Capture the cell that displays the provided text and extract its [X, Y] central coordinate. 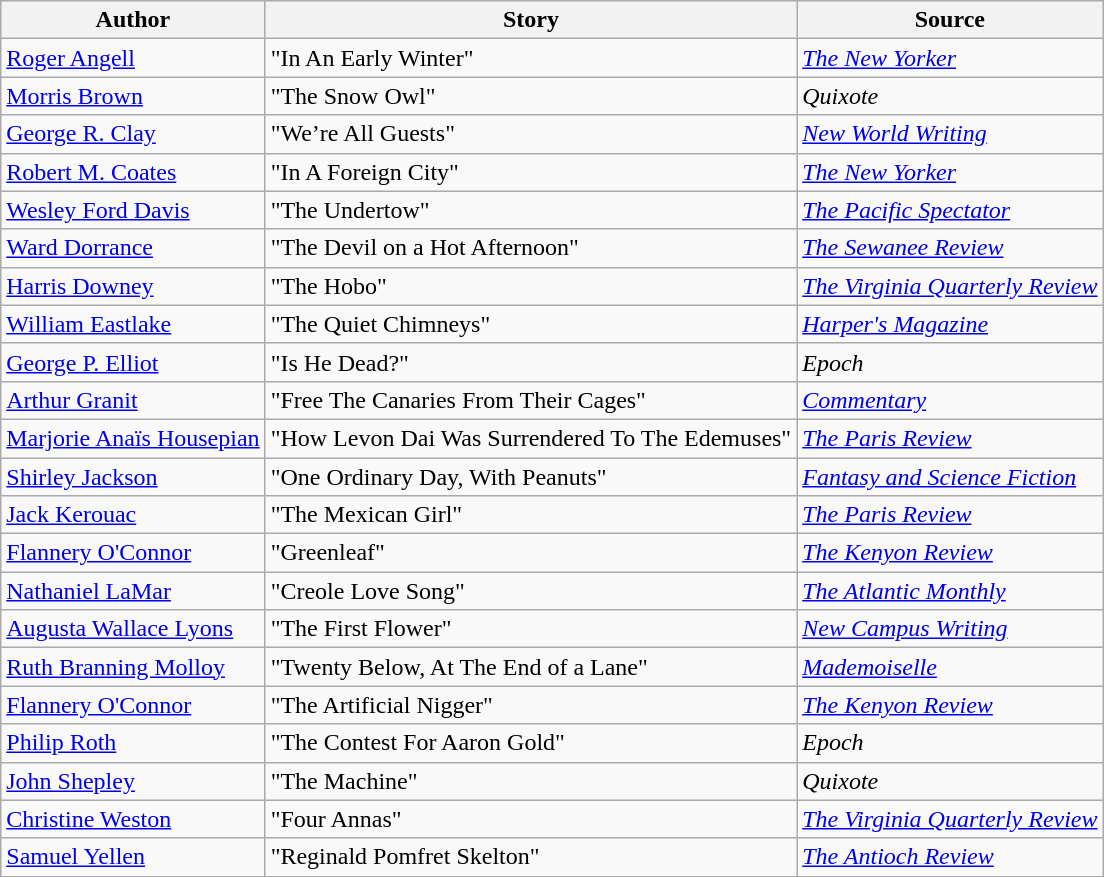
Philip Roth [133, 743]
"The Snow Owl" [531, 96]
Shirley Jackson [133, 477]
"The Undertow" [531, 210]
"Is He Dead?" [531, 362]
Source [950, 20]
The Sewanee Review [950, 248]
"One Ordinary Day, With Peanuts" [531, 477]
New World Writing [950, 134]
The Atlantic Monthly [950, 591]
"Creole Love Song" [531, 591]
Samuel Yellen [133, 857]
Ruth Branning Molloy [133, 667]
Author [133, 20]
Ward Dorrance [133, 248]
"The First Flower" [531, 629]
"The Quiet Chimneys" [531, 324]
Commentary [950, 400]
"Four Annas" [531, 819]
John Shepley [133, 781]
Christine Weston [133, 819]
Jack Kerouac [133, 515]
"Free The Canaries From Their Cages" [531, 400]
George P. Elliot [133, 362]
"In A Foreign City" [531, 172]
Story [531, 20]
The Antioch Review [950, 857]
Harper's Magazine [950, 324]
The Pacific Spectator [950, 210]
"The Devil on a Hot Afternoon" [531, 248]
"The Hobo" [531, 286]
George R. Clay [133, 134]
"We’re All Guests" [531, 134]
"Twenty Below, At The End of a Lane" [531, 667]
William Eastlake [133, 324]
Marjorie Anaïs Housepian [133, 438]
"Reginald Pomfret Skelton" [531, 857]
New Campus Writing [950, 629]
Augusta Wallace Lyons [133, 629]
Nathaniel LaMar [133, 591]
Morris Brown [133, 96]
Harris Downey [133, 286]
Robert M. Coates [133, 172]
Mademoiselle [950, 667]
"The Machine" [531, 781]
"How Levon Dai Was Surrendered To The Edemuses" [531, 438]
Fantasy and Science Fiction [950, 477]
"In An Early Winter" [531, 58]
Arthur Granit [133, 400]
Wesley Ford Davis [133, 210]
"Greenleaf" [531, 553]
Roger Angell [133, 58]
"The Contest For Aaron Gold" [531, 743]
"The Artificial Nigger" [531, 705]
"The Mexican Girl" [531, 515]
